Locate the cell with the specified text and output its (x, y) center coordinate. 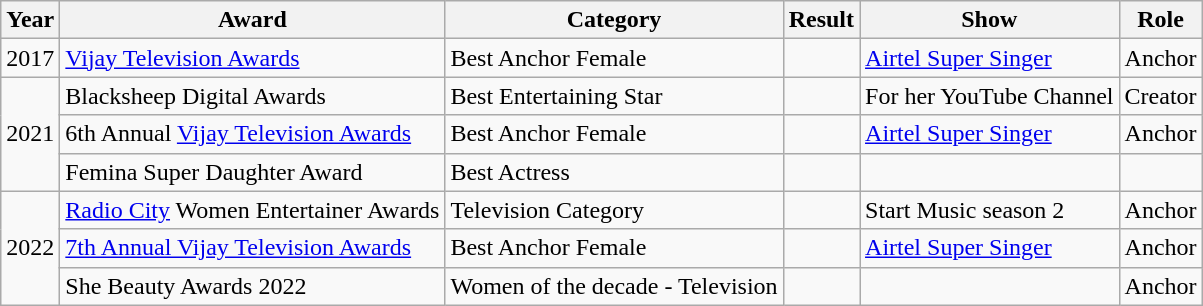
Best Entertaining Star (614, 96)
Creator (1160, 96)
Radio City Women Entertainer Awards (252, 210)
Women of the decade - Television (614, 286)
7th Annual Vijay Television Awards (252, 248)
Year (30, 20)
2022 (30, 248)
For her YouTube Channel (990, 96)
Award (252, 20)
Show (990, 20)
Vijay Television Awards (252, 58)
2021 (30, 134)
Role (1160, 20)
Television Category (614, 210)
Blacksheep Digital Awards (252, 96)
2017 (30, 58)
6th Annual Vijay Television Awards (252, 134)
She Beauty Awards 2022 (252, 286)
Best Actress (614, 172)
Result (821, 20)
Category (614, 20)
Femina Super Daughter Award (252, 172)
Start Music season 2 (990, 210)
